Output the [x, y] coordinate of the center of the cell containing the given text.  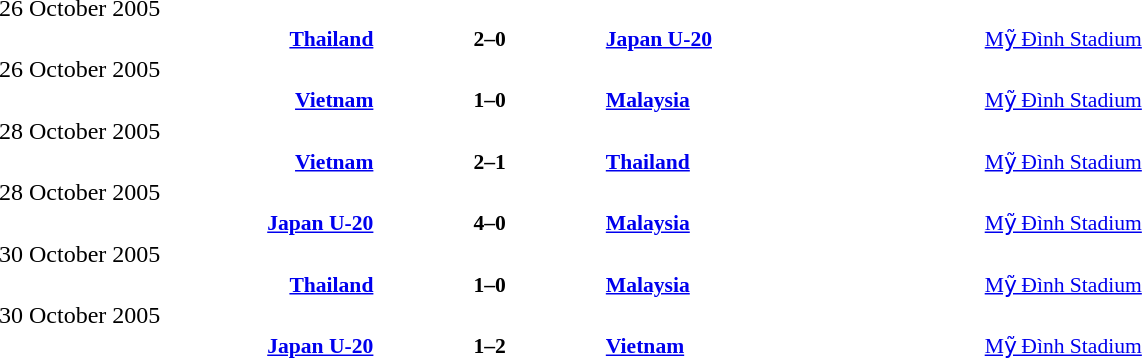
2–0 [489, 38]
2–1 [489, 162]
4–0 [489, 223]
Thailand [792, 162]
Japan U-20 [792, 38]
